Find where the given text appears and provide that cell's center as [x, y] coordinate. 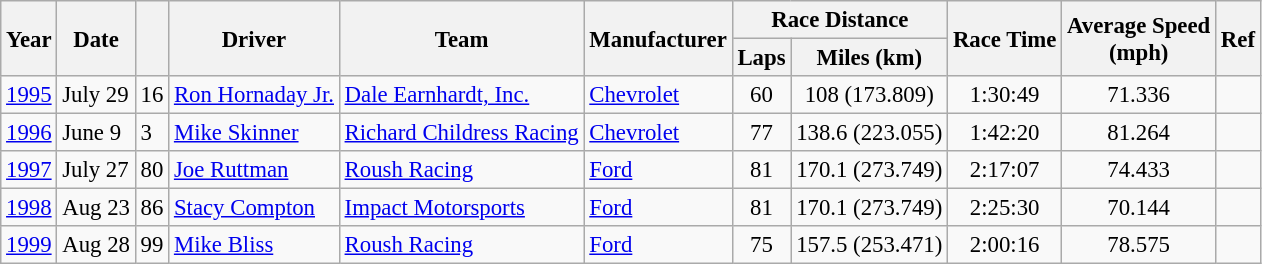
86 [152, 208]
Ref [1238, 38]
Aug 28 [96, 245]
Team [462, 38]
Race Distance [840, 20]
Race Time [1005, 38]
Average Speed(mph) [1139, 38]
Aug 23 [96, 208]
1997 [29, 170]
78.575 [1139, 245]
June 9 [96, 133]
Laps [762, 58]
Mike Bliss [254, 245]
Dale Earnhardt, Inc. [462, 95]
1998 [29, 208]
1999 [29, 245]
80 [152, 170]
138.6 (223.055) [870, 133]
1995 [29, 95]
Driver [254, 38]
1996 [29, 133]
Impact Motorsports [462, 208]
60 [762, 95]
2:17:07 [1005, 170]
75 [762, 245]
2:00:16 [1005, 245]
2:25:30 [1005, 208]
157.5 (253.471) [870, 245]
Miles (km) [870, 58]
77 [762, 133]
Stacy Compton [254, 208]
74.433 [1139, 170]
81.264 [1139, 133]
Year [29, 38]
Mike Skinner [254, 133]
Richard Childress Racing [462, 133]
16 [152, 95]
July 29 [96, 95]
July 27 [96, 170]
71.336 [1139, 95]
Manufacturer [658, 38]
Ron Hornaday Jr. [254, 95]
3 [152, 133]
1:30:49 [1005, 95]
Joe Ruttman [254, 170]
70.144 [1139, 208]
99 [152, 245]
Date [96, 38]
1:42:20 [1005, 133]
108 (173.809) [870, 95]
